Output the [X, Y] coordinate of the center of the cell containing the given text.  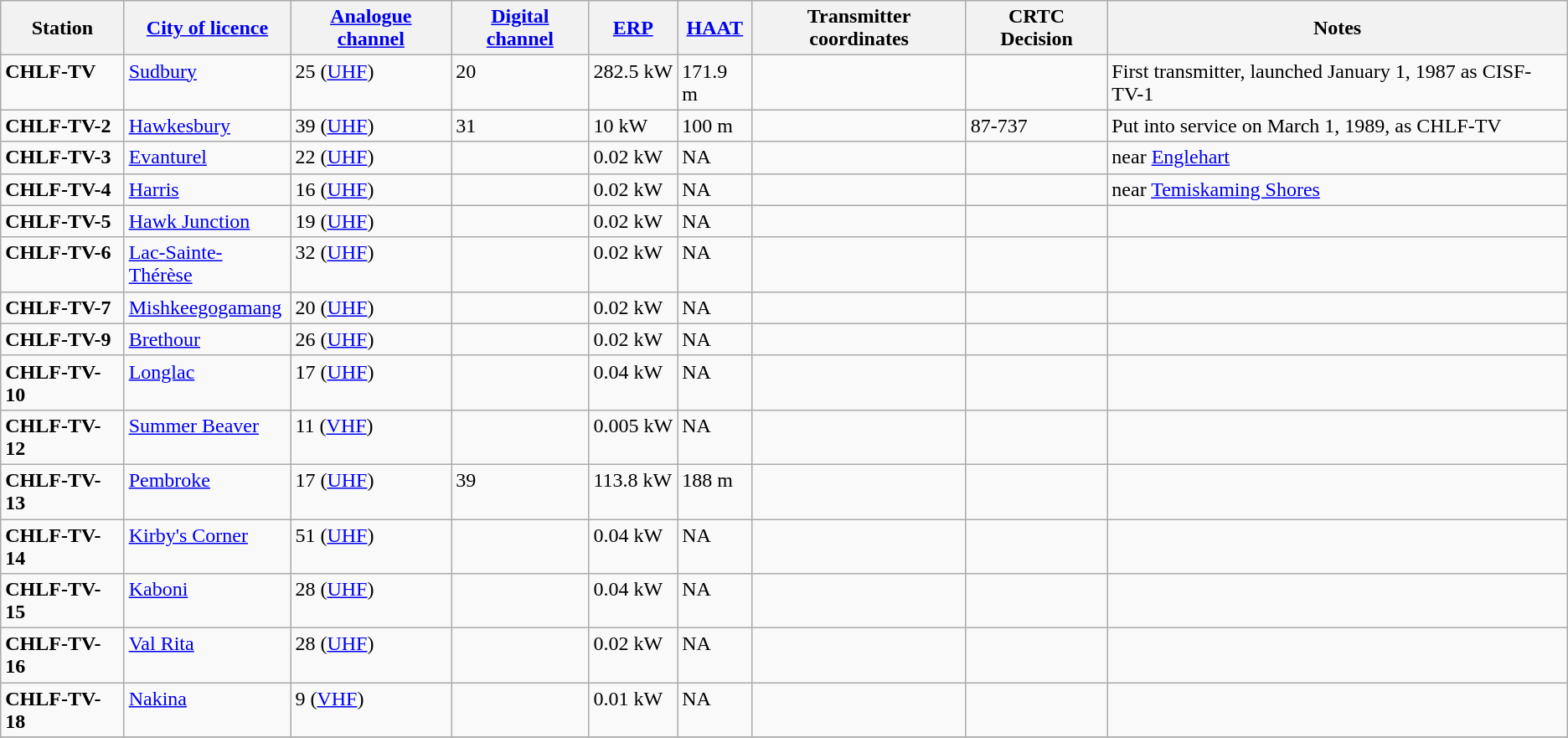
Kaboni [208, 601]
11 (VHF) [371, 437]
0.01 kW [633, 710]
CHLF-TV-13 [62, 491]
CHLF-TV-12 [62, 437]
CHLF-TV-15 [62, 601]
22 (UHF) [371, 157]
113.8 kW [633, 491]
CHLF-TV-18 [62, 710]
171.9 m [715, 82]
HAAT [715, 28]
20 [520, 82]
9 (VHF) [371, 710]
Brethour [208, 339]
100 m [715, 126]
CHLF-TV-5 [62, 221]
Kirby's Corner [208, 546]
Transmitter coordinates [859, 28]
Nakina [208, 710]
39 (UHF) [371, 126]
39 [520, 491]
Summer Beaver [208, 437]
25 (UHF) [371, 82]
32 (UHF) [371, 265]
City of licence [208, 28]
51 (UHF) [371, 546]
188 m [715, 491]
0.005 kW [633, 437]
Station [62, 28]
Val Rita [208, 655]
Notes [1337, 28]
CHLF-TV-2 [62, 126]
ERP [633, 28]
Longlac [208, 382]
10 kW [633, 126]
Analogue channel [371, 28]
Hawk Junction [208, 221]
First transmitter, launched January 1, 1987 as CISF-TV-1 [1337, 82]
Evanturel [208, 157]
Lac-Sainte-Thérèse [208, 265]
CHLF-TV-3 [62, 157]
19 (UHF) [371, 221]
20 (UHF) [371, 307]
CHLF-TV-4 [62, 189]
CHLF-TV-6 [62, 265]
CHLF-TV [62, 82]
16 (UHF) [371, 189]
Digital channel [520, 28]
CHLF-TV-16 [62, 655]
near Temiskaming Shores [1337, 189]
Sudbury [208, 82]
CHLF-TV-7 [62, 307]
87-737 [1037, 126]
Mishkeegogamang [208, 307]
near Englehart [1337, 157]
CHLF-TV-9 [62, 339]
CRTC Decision [1037, 28]
Pembroke [208, 491]
26 (UHF) [371, 339]
31 [520, 126]
CHLF-TV-10 [62, 382]
Put into service on March 1, 1989, as CHLF-TV [1337, 126]
282.5 kW [633, 82]
Harris [208, 189]
Hawkesbury [208, 126]
CHLF-TV-14 [62, 546]
